Return (x, y) of the center of cell containing provided text 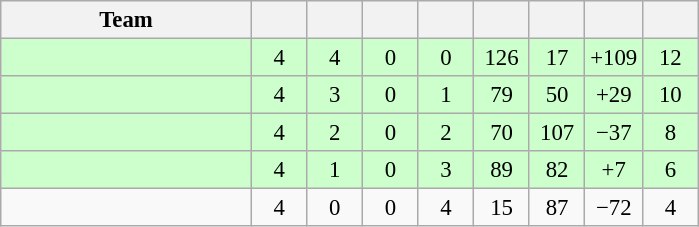
79 (502, 95)
82 (557, 170)
89 (502, 170)
17 (557, 58)
50 (557, 95)
126 (502, 58)
−37 (614, 133)
8 (671, 133)
10 (671, 95)
Team (126, 20)
12 (671, 58)
+29 (614, 95)
70 (502, 133)
+109 (614, 58)
−72 (614, 208)
15 (502, 208)
107 (557, 133)
+7 (614, 170)
87 (557, 208)
6 (671, 170)
